Locate the cell with the specified text and output its (x, y) center coordinate. 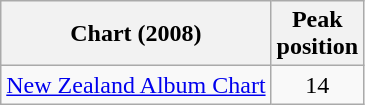
Peakposition (317, 34)
Chart (2008) (136, 34)
New Zealand Album Chart (136, 85)
14 (317, 85)
